Capture the cell that displays the provided text and extract its (X, Y) central coordinate. 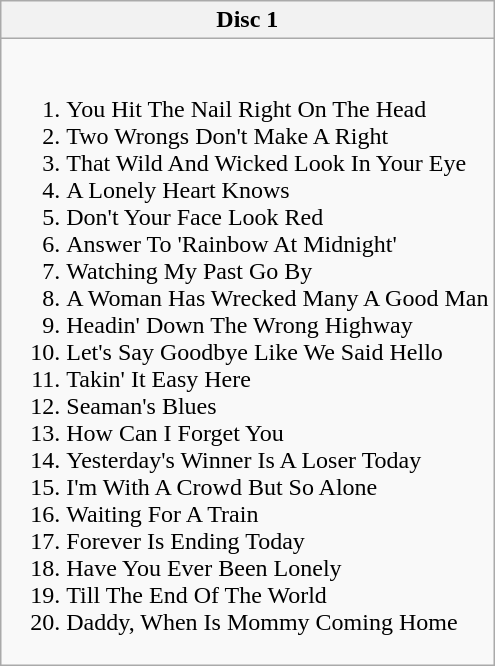
Disc 1 (248, 20)
